Return (x, y) of the center of cell containing provided text 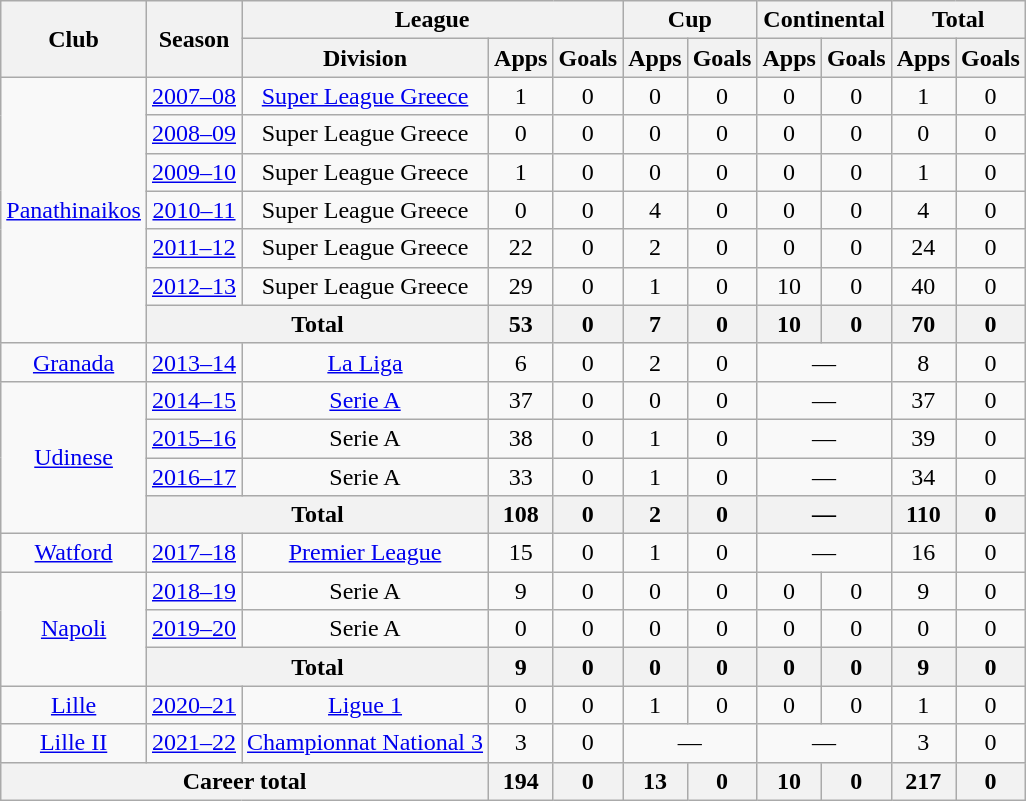
2017–18 (194, 553)
2021–22 (194, 743)
108 (521, 515)
League (432, 20)
2018–19 (194, 591)
6 (521, 362)
7 (655, 324)
194 (521, 781)
70 (923, 324)
2010–11 (194, 210)
Panathinaikos (74, 210)
2016–17 (194, 477)
2012–13 (194, 286)
2015–16 (194, 438)
Granada (74, 362)
2011–12 (194, 248)
Lille (74, 705)
2019–20 (194, 629)
34 (923, 477)
Premier League (366, 553)
Championnat National 3 (366, 743)
53 (521, 324)
2009–10 (194, 172)
Continental (824, 20)
La Liga (366, 362)
8 (923, 362)
33 (521, 477)
Lille II (74, 743)
Ligue 1 (366, 705)
2013–14 (194, 362)
Season (194, 39)
Napoli (74, 629)
Division (366, 58)
2007–08 (194, 96)
Club (74, 39)
2008–09 (194, 134)
2014–15 (194, 400)
Career total (245, 781)
15 (521, 553)
217 (923, 781)
13 (655, 781)
40 (923, 286)
Cup (690, 20)
2020–21 (194, 705)
22 (521, 248)
Udinese (74, 457)
38 (521, 438)
24 (923, 248)
110 (923, 515)
Watford (74, 553)
29 (521, 286)
16 (923, 553)
39 (923, 438)
